Scan for the cell matching the given text and deliver its (x, y) coordinate at center. 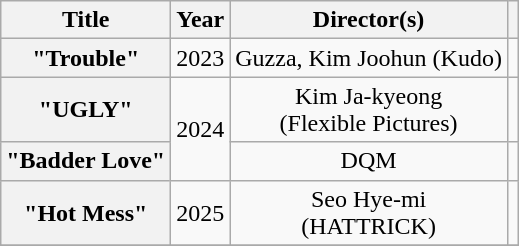
"Trouble" (86, 58)
Kim Ja-kyeong(Flexible Pictures) (369, 110)
"UGLY" (86, 110)
Year (200, 20)
2025 (200, 212)
"Hot Mess" (86, 212)
"Badder Love" (86, 161)
Guzza, Kim Joohun (Kudo) (369, 58)
2023 (200, 58)
Seo Hye-mi(HATTRICK) (369, 212)
Director(s) (369, 20)
DQM (369, 161)
2024 (200, 128)
Title (86, 20)
